Identify which cell holds the provided text, then report its [X, Y] central coordinate. 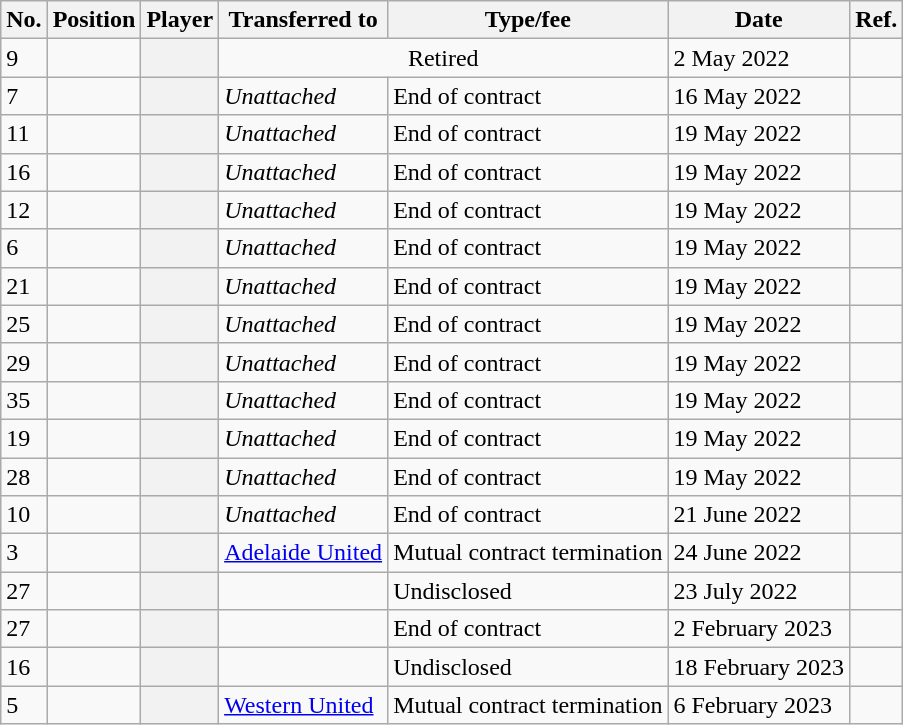
18 February 2023 [759, 667]
2 February 2023 [759, 629]
12 [24, 210]
Player [180, 20]
7 [24, 96]
Adelaide United [304, 553]
6 [24, 248]
23 July 2022 [759, 591]
25 [24, 324]
Type/fee [528, 20]
Ref. [876, 20]
10 [24, 515]
Retired [444, 58]
9 [24, 58]
5 [24, 705]
19 [24, 438]
21 June 2022 [759, 515]
2 May 2022 [759, 58]
11 [24, 134]
21 [24, 286]
28 [24, 477]
Transferred to [304, 20]
6 February 2023 [759, 705]
Position [94, 20]
3 [24, 553]
35 [24, 400]
Date [759, 20]
16 May 2022 [759, 96]
29 [24, 362]
24 June 2022 [759, 553]
Western United [304, 705]
No. [24, 20]
